Identify which cell holds the provided text, then report its [x, y] central coordinate. 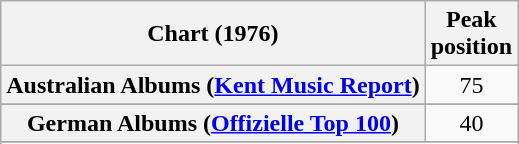
German Albums (Offizielle Top 100) [213, 123]
Chart (1976) [213, 34]
Australian Albums (Kent Music Report) [213, 85]
40 [471, 123]
75 [471, 85]
Peakposition [471, 34]
